Identify which cell holds the provided text, then report its [X, Y] central coordinate. 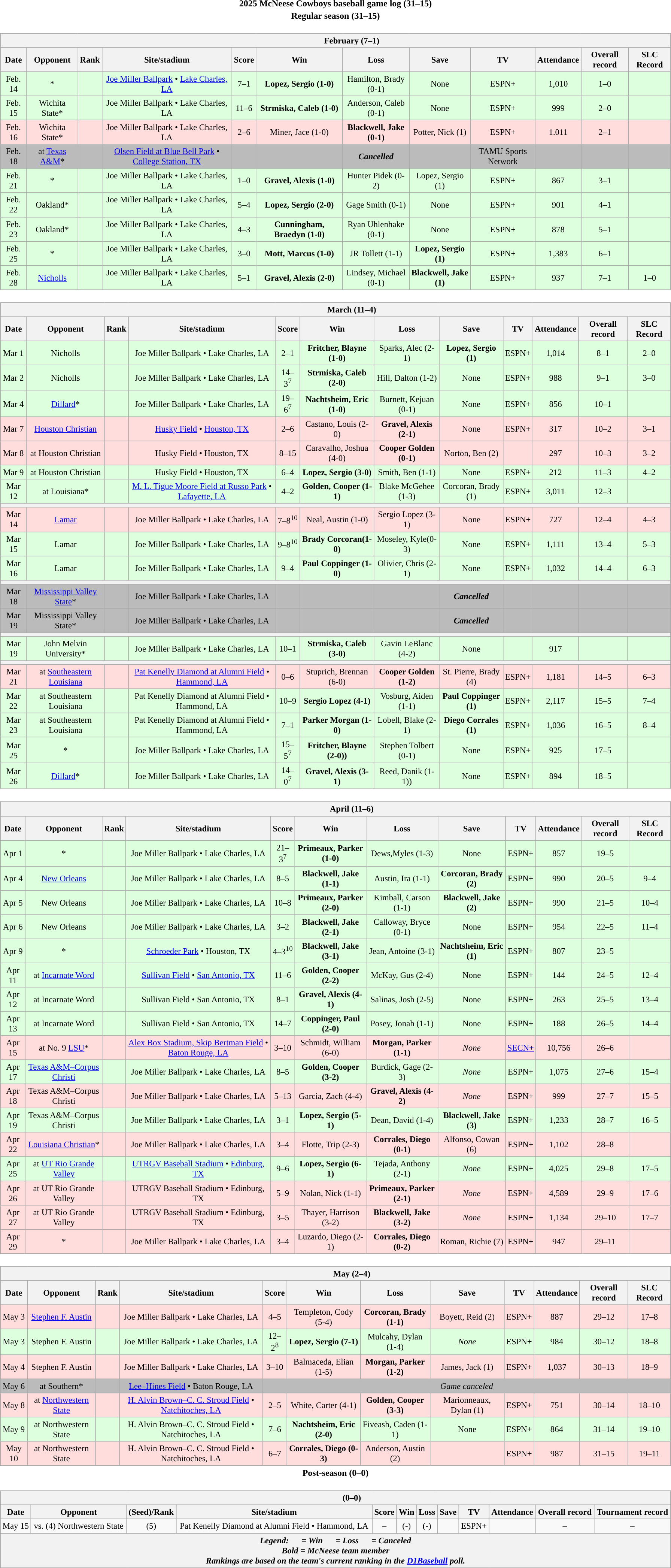
954 [559, 927]
May 8 [14, 1405]
18–5 [603, 776]
at Southern* [61, 1386]
Mar 22 [13, 701]
Houston Christian [66, 429]
M. L. Tigue Moore Field at Russo Park • Lafayette, LA [202, 492]
4,025 [559, 1169]
10–2 [603, 429]
Balmaceda, Elian (1-5) [324, 1367]
Lindsey, Michael (0-1) [376, 277]
Mar 14 [13, 519]
(Seed)/Rank [151, 1512]
May 4 [14, 1367]
20–5 [605, 878]
Parker Morgan (1-0) [337, 725]
Legend: = Win = Loss = CanceledBold = McNeese team memberRankings are based on the team's current ranking in the D1Baseball poll. [335, 1550]
Blackwell, Jake (3) [472, 1120]
Brady Corcoran(1-0) [337, 544]
Potter, Nick (1) [440, 133]
Kimball, Carson (1-1) [402, 902]
Feb. 15 [13, 108]
Calloway, Bryce (0-1) [402, 927]
SECN+ [521, 1048]
Gravel, Alexis (1-0) [300, 181]
Schroeder Park • Houston, TX [198, 951]
Golden, Cooper (2-2) [331, 975]
19–10 [649, 1430]
Gavin LeBlanc (4-2) [407, 649]
Dews,Myles (1-3) [402, 854]
1,181 [556, 677]
11–4 [650, 927]
Salinas, Josh (2-5) [402, 1000]
Feb. 22 [13, 205]
14–5 [603, 677]
Burdick, Gage (2-3) [402, 1072]
28–8 [605, 1144]
Hamilton, Brady (0-1) [376, 84]
Nachtsheim, Eric (1-0) [337, 404]
4,589 [559, 1193]
at Texas A&M* [52, 157]
May 15 [16, 1526]
1,134 [559, 1217]
Mar 8 [13, 453]
Austin, Ira (1-1) [402, 878]
Miner, Jace (1-0) [300, 133]
1,036 [556, 725]
31–14 [604, 1430]
24–5 [605, 975]
Apr 4 [13, 878]
30–14 [604, 1405]
857 [559, 854]
Blackwell, Jake (2-1) [331, 927]
Nachtsheim, Eric (2-0) [324, 1430]
Blackwell, Jake (3-2) [402, 1217]
Jean, Antoine (3-1) [402, 951]
Gravel, Alexis (4-2) [402, 1096]
Sparks, Alec (2-1) [407, 353]
Lobell, Blake (2-1) [407, 725]
18–9 [649, 1367]
29–10 [605, 1217]
212 [556, 472]
10–9 [288, 701]
Feb. 28 [13, 277]
Burnett, Kejuan (0-1) [407, 404]
8–4 [649, 725]
Mar 1 [13, 353]
Cooper Golden (0-1) [407, 453]
Gravel, Alexis (3-1) [337, 776]
1,075 [559, 1072]
Apr 25 [13, 1169]
10–8 [282, 902]
1,233 [559, 1120]
4–5 [275, 1317]
Coppinger, Paul (2-0) [331, 1024]
James, Jack (1) [467, 1367]
Posey, Jonah (1-1) [402, 1024]
1,383 [558, 253]
6–1 [605, 253]
8–15 [288, 453]
Apr 12 [13, 1000]
9–1 [603, 378]
Apr 22 [13, 1144]
February (7–1) [335, 40]
10,756 [559, 1048]
Sergio Lopez (4-1) [337, 701]
925 [556, 750]
TAMU Sports Network [503, 157]
Schmidt, William (6-0) [331, 1048]
JR Tollett (1-1) [376, 253]
Mar 16 [13, 568]
Golden, Cooper (1-1) [337, 492]
Reed, Danik (1-1)) [407, 776]
987 [557, 1454]
984 [557, 1342]
Feb. 25 [13, 253]
2–5 [275, 1405]
Mar 9 [13, 472]
23–5 [605, 951]
(5) [151, 1526]
988 [556, 378]
Paul Coppinger (1) [471, 701]
Hill, Dalton (1-2) [407, 378]
Marionneaux, Dylan (1) [467, 1405]
18–10 [649, 1405]
Norton, Ben (2) [471, 453]
2,117 [556, 701]
263 [559, 1000]
Diego Corrales (1) [471, 725]
Strmiska, Caleb (1-0) [300, 108]
Vosburg, Aiden (1-1) [407, 701]
Strmiska, Caleb (3-0) [337, 649]
Olsen Field at Blue Bell Park • College Station, TX [167, 157]
Corcoran, Brady (1) [471, 492]
22–5 [605, 927]
Apr 27 [13, 1217]
Golden, Cooper (3-2) [331, 1072]
White, Carter (4-1) [324, 1405]
25–5 [605, 1000]
Neal, Austin (1-0) [337, 519]
Mar 26 [13, 776]
Blake McGehee (1-3) [407, 492]
Apr 26 [13, 1193]
Paul Coppinger (1-0) [337, 568]
Gage Smith (0-1) [376, 205]
Gravel, Alexis (4-1) [331, 1000]
Feb. 21 [13, 181]
5–13 [282, 1096]
Primeaux, Parker (2-0) [331, 902]
26–6 [605, 1048]
Mar 25 [13, 750]
26–5 [605, 1024]
3–5 [282, 1217]
Roman, Richie (7) [472, 1242]
Boyett, Reid (2) [467, 1317]
7–810 [288, 519]
9–810 [288, 544]
Lee–Hines Field • Baton Rouge, LA [191, 1386]
Apr 15 [13, 1048]
751 [557, 1405]
Anderson, Austin (2) [395, 1454]
March (11–4) [335, 309]
Fritcher, Blayne (1-0) [337, 353]
17–8 [649, 1317]
7–6 [275, 1430]
5–4 [244, 205]
21–5 [605, 902]
29–11 [605, 1242]
317 [556, 429]
Morgan, Parker (1-1) [402, 1048]
10–3 [603, 453]
Anderson, Caleb (0-1) [376, 108]
Game canceled [467, 1386]
21–37 [282, 854]
Lopez, Sergio (2-0) [300, 205]
Mar 12 [13, 492]
Apr 17 [13, 1072]
6–7 [275, 1454]
Alex Box Stadium, Skip Bertman Field • Baton Rouge, LA [198, 1048]
Apr 6 [13, 927]
17–6 [650, 1193]
Apr 18 [13, 1096]
Corrales, Diego (0-1) [402, 1144]
1,037 [557, 1367]
at Louisiana* [66, 492]
29–9 [605, 1193]
Fritcher, Blayne (2-0)) [337, 750]
Nachtsheim, Eric (1) [472, 951]
10–4 [650, 902]
Corrales, Diego (0-2) [402, 1242]
Castano, Louis (2-0) [337, 429]
Apr 19 [13, 1120]
McKay, Gus (2-4) [402, 975]
Apr 5 [13, 902]
Stephen Tolbert (0-1) [407, 750]
John Melvin University* [66, 649]
188 [559, 1024]
5–3 [649, 544]
947 [559, 1242]
1.011 [558, 133]
Apr 1 [13, 854]
Luzardo, Diego (2-1) [331, 1242]
18–8 [649, 1342]
Blackwell, Jake (1-1) [331, 878]
Stuprich, Brennan (6-0) [337, 677]
May (2–4) [335, 1274]
807 [559, 951]
Olivier, Chris (2-1) [407, 568]
894 [556, 776]
901 [558, 205]
Gravel, Alexis (2-0) [300, 277]
Primeaux, Parker (1-0) [331, 854]
867 [558, 181]
Mar 21 [13, 677]
Mott, Marcus (1-0) [300, 253]
15–4 [650, 1072]
1,102 [559, 1144]
856 [556, 404]
4–310 [282, 951]
May 9 [14, 1430]
3,011 [556, 492]
Corrales, Diego (0-3) [324, 1454]
Cunningham, Braedyn (1-0) [300, 229]
vs. (4) Northwestern State [79, 1526]
4–1 [605, 205]
Ryan Uhlenhake (0-1) [376, 229]
Mar 7 [13, 429]
Tejada, Anthony (2-1) [402, 1169]
297 [556, 453]
14–7 [282, 1024]
Feb. 23 [13, 229]
0–6 [288, 677]
Fiveash, Caden (1-1) [395, 1430]
878 [558, 229]
Strmiska, Caleb (2-0) [337, 378]
Corcoran, Brady (2) [472, 878]
Mar 23 [13, 725]
27–6 [605, 1072]
12–28 [275, 1342]
Apr 11 [13, 975]
Moseley, Kyle(0-3) [407, 544]
Apr 13 [13, 1024]
28–7 [605, 1120]
Cooper Golden (1-2) [407, 677]
864 [557, 1430]
12–3 [603, 492]
1,111 [556, 544]
Lopez, Sergio (5-1) [331, 1120]
Mar 18 [13, 596]
Garcia, Zach (4-4) [331, 1096]
727 [556, 519]
Hunter Pidek (0-2) [376, 181]
937 [558, 277]
14–37 [288, 378]
30–12 [604, 1342]
27–7 [605, 1096]
Morgan, Parker (1-2) [395, 1367]
(0–0) [335, 1498]
15–57 [288, 750]
Lopez, Sergio (1-0) [300, 84]
Lopez, Sergio (6-1) [331, 1169]
11–3 [603, 472]
Apr 9 [13, 951]
19–11 [649, 1454]
Smith, Ben (1-1) [407, 472]
9–6 [282, 1169]
7–4 [649, 701]
14–07 [288, 776]
144 [559, 975]
6–4 [288, 472]
29–12 [604, 1317]
Mar 2 [13, 378]
May 10 [14, 1454]
19–67 [288, 404]
Lopez, Sergio (7-1) [324, 1342]
April (11–6) [335, 809]
Caravalho, Joshua (4-0) [337, 453]
Templeton, Cody (5-4) [324, 1317]
Primeaux, Parker (2-1) [402, 1193]
Mar 15 [13, 544]
Alfonso, Cowan (6) [472, 1144]
Blackwell, Jake (0-1) [376, 133]
Lopez, Sergio (3-0) [337, 472]
Mulcahy, Dylan (1-4) [395, 1342]
Nolan, Nick (1-1) [331, 1193]
Feb. 16 [13, 133]
May 6 [14, 1386]
31–15 [604, 1454]
Dean, David (1-4) [402, 1120]
5–9 [282, 1193]
Flotte, Trip (2-3) [331, 1144]
917 [556, 649]
Blackwell, Jake (1) [440, 277]
Gravel, Alexis (2-1) [407, 429]
Feb. 18 [13, 157]
17–7 [650, 1217]
1,010 [558, 84]
1,014 [556, 353]
Blackwell, Jake (3-1) [331, 951]
29–8 [605, 1169]
St. Pierre, Brady (4) [471, 677]
19–5 [605, 854]
Mar 4 [13, 404]
Thayer, Harrison (3-2) [331, 1217]
Blackwell, Jake (2) [472, 902]
Golden, Cooper (3-3) [395, 1405]
1,032 [556, 568]
Feb. 14 [13, 84]
Corcoran, Brady (1-1) [395, 1317]
Sergio Lopez (3-1) [407, 519]
at No. 9 LSU* [64, 1048]
30–13 [604, 1367]
Apr 29 [13, 1242]
887 [557, 1317]
Louisiana Christian* [64, 1144]
Tournament record [633, 1512]
